Return the [x, y] coordinate for the center point of the cell that contains the specified text.  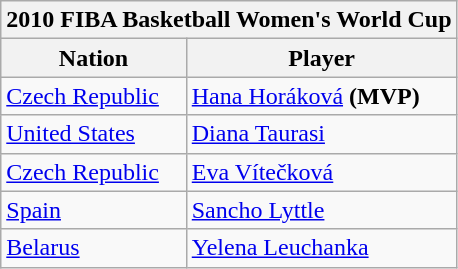
Player [322, 58]
Eva Vítečková [322, 172]
Nation [94, 58]
United States [94, 134]
Spain [94, 210]
2010 FIBA Basketball Women's World Cup [229, 20]
Hana Horáková (MVP) [322, 96]
Sancho Lyttle [322, 210]
Yelena Leuchanka [322, 248]
Belarus [94, 248]
Diana Taurasi [322, 134]
